Search for the cell housing the specified text and yield its [X, Y] center coordinate. 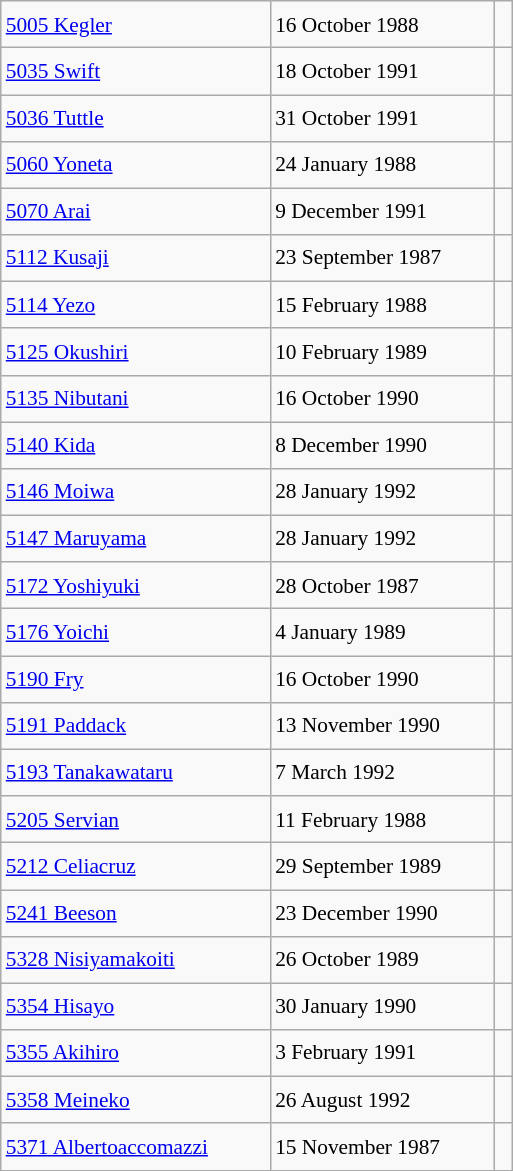
5036 Tuttle [136, 118]
5190 Fry [136, 680]
5114 Yezo [136, 306]
5140 Kida [136, 446]
24 January 1988 [382, 164]
5205 Servian [136, 820]
5241 Beeson [136, 914]
5191 Paddack [136, 726]
5371 Albertoaccomazzi [136, 1146]
5070 Arai [136, 212]
8 December 1990 [382, 446]
5328 Nisiyamakoiti [136, 960]
7 March 1992 [382, 772]
15 February 1988 [382, 306]
5176 Yoichi [136, 632]
5354 Hisayo [136, 1006]
5135 Nibutani [136, 398]
18 October 1991 [382, 72]
30 January 1990 [382, 1006]
5172 Yoshiyuki [136, 586]
10 February 1989 [382, 352]
11 February 1988 [382, 820]
13 November 1990 [382, 726]
9 December 1991 [382, 212]
4 January 1989 [382, 632]
26 October 1989 [382, 960]
15 November 1987 [382, 1146]
5355 Akihiro [136, 1054]
23 December 1990 [382, 914]
29 September 1989 [382, 866]
16 October 1988 [382, 24]
5035 Swift [136, 72]
5060 Yoneta [136, 164]
5212 Celiacruz [136, 866]
26 August 1992 [382, 1100]
5147 Maruyama [136, 538]
5358 Meineko [136, 1100]
5005 Kegler [136, 24]
5146 Moiwa [136, 492]
5125 Okushiri [136, 352]
3 February 1991 [382, 1054]
31 October 1991 [382, 118]
23 September 1987 [382, 258]
28 October 1987 [382, 586]
5193 Tanakawataru [136, 772]
5112 Kusaji [136, 258]
